Capture the cell that displays the provided text and extract its (X, Y) central coordinate. 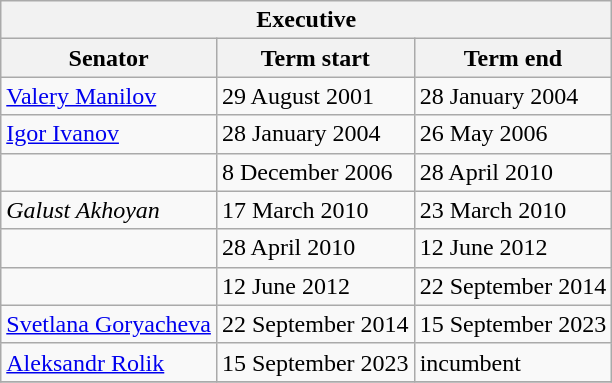
Aleksandr Rolik (109, 362)
Executive (306, 20)
Valery Manilov (109, 96)
Term start (315, 58)
8 December 2006 (315, 172)
26 May 2006 (513, 134)
Term end (513, 58)
Galust Akhoyan (109, 210)
23 March 2010 (513, 210)
Senator (109, 58)
incumbent (513, 362)
Svetlana Goryacheva (109, 324)
Igor Ivanov (109, 134)
17 March 2010 (315, 210)
29 August 2001 (315, 96)
